Provide the [X, Y] coordinate of the cell's center where the given text is located.  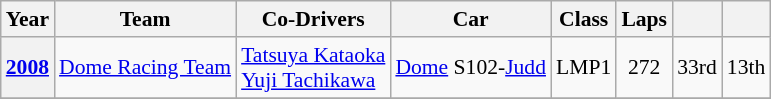
Laps [644, 19]
33rd [697, 68]
Dome S102-Judd [470, 68]
Class [584, 19]
LMP1 [584, 68]
Team [145, 19]
Tatsuya Kataoka Yuji Tachikawa [313, 68]
Year [28, 19]
Car [470, 19]
Co-Drivers [313, 19]
2008 [28, 68]
272 [644, 68]
13th [746, 68]
Dome Racing Team [145, 68]
